Return the [x, y] coordinate for the center point of the cell that contains the specified text.  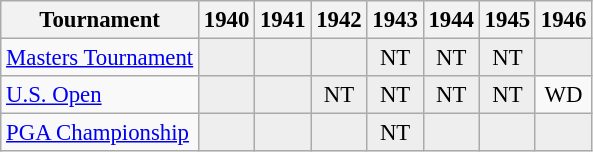
1944 [451, 20]
WD [563, 95]
Tournament [100, 20]
1940 [227, 20]
1942 [339, 20]
PGA Championship [100, 133]
1943 [395, 20]
1941 [283, 20]
U.S. Open [100, 95]
1946 [563, 20]
1945 [507, 20]
Masters Tournament [100, 58]
